Return the (X, Y) coordinate for the center point of the cell that contains the specified text.  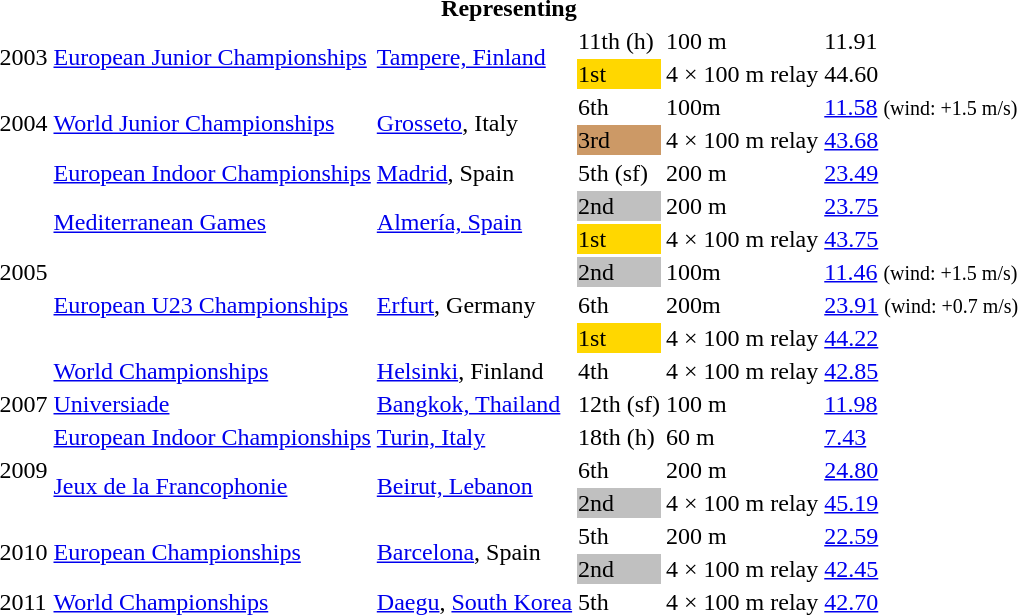
11th (h) (620, 41)
World Junior Championships (212, 124)
Turin, Italy (474, 437)
60 m (742, 437)
200m (742, 305)
Bangkok, Thailand (474, 404)
Mediterranean Games (212, 222)
Grosseto, Italy (474, 124)
Beirut, Lebanon (474, 486)
4th (620, 371)
5th (620, 536)
3rd (620, 140)
5th (sf) (620, 173)
Universiade (212, 404)
Erfurt, Germany (474, 305)
Madrid, Spain (474, 173)
Helsinki, Finland (474, 371)
European Junior Championships (212, 58)
Barcelona, Spain (474, 552)
World Championships (212, 371)
European Championships (212, 552)
European U23 Championships (212, 305)
Almería, Spain (474, 222)
Tampere, Finland (474, 58)
Jeux de la Francophonie (212, 486)
12th (sf) (620, 404)
18th (h) (620, 437)
